Pinpoint the cell where the given text exists, returning its [X, Y] midpoint coordinate. 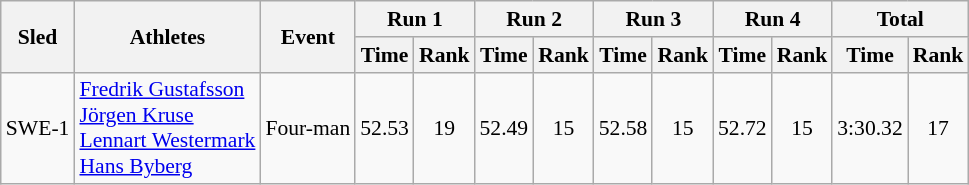
Run 1 [414, 19]
Total [900, 19]
52.72 [742, 128]
Athletes [167, 36]
Event [308, 36]
Run 4 [772, 19]
Fredrik GustafssonJörgen KruseLennart WestermarkHans Byberg [167, 128]
Four-man [308, 128]
52.49 [504, 128]
52.58 [624, 128]
Sled [38, 36]
Run 2 [534, 19]
3:30.32 [870, 128]
52.53 [384, 128]
19 [444, 128]
Run 3 [654, 19]
17 [938, 128]
SWE-1 [38, 128]
